Return [X, Y] of the center of cell containing provided text 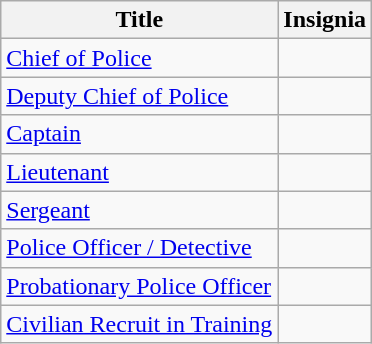
Civilian Recruit in Training [140, 324]
Sergeant [140, 210]
Title [140, 20]
Captain [140, 134]
Police Officer / Detective [140, 248]
Lieutenant [140, 172]
Probationary Police Officer [140, 286]
Deputy Chief of Police [140, 96]
Insignia [325, 20]
Chief of Police [140, 58]
